Capture the cell that displays the provided text and extract its [X, Y] central coordinate. 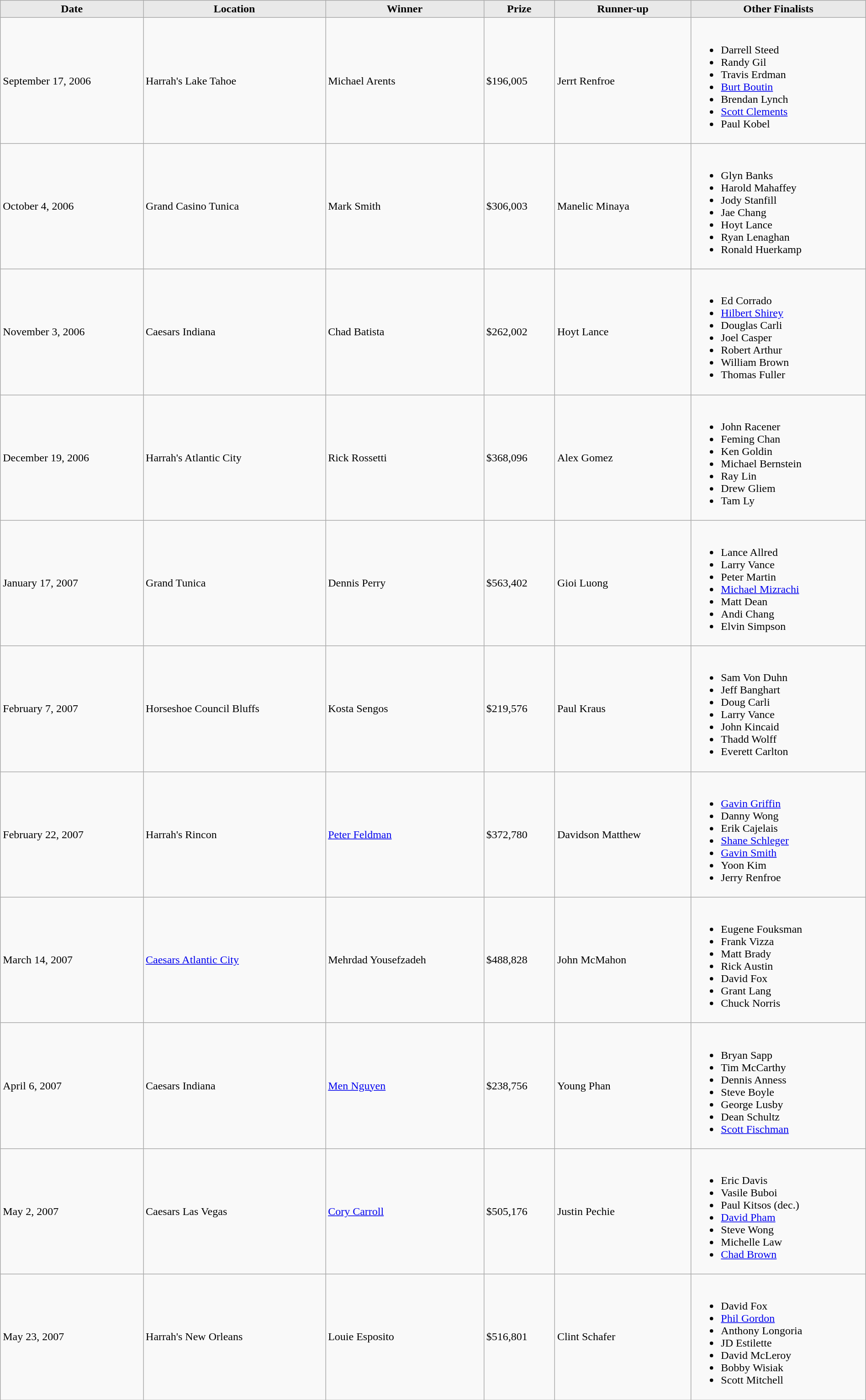
October 4, 2006 [72, 206]
Michael Arents [405, 80]
Prize [519, 9]
November 3, 2006 [72, 332]
Lance AllredLarry VancePeter MartinMichael MizrachiMatt DeanAndi ChangElvin Simpson [778, 583]
Cory Carroll [405, 1211]
Glyn BanksHarold MahaffeyJody StanfillJae ChangHoyt LanceRyan LenaghanRonald Huerkamp [778, 206]
Manelic Minaya [623, 206]
Harrah's Lake Tahoe [235, 80]
$196,005 [519, 80]
Grand Tunica [235, 583]
$238,756 [519, 1085]
Paul Kraus [623, 709]
Louie Esposito [405, 1337]
Jerrt Renfroe [623, 80]
March 14, 2007 [72, 960]
Gioi Luong [623, 583]
John RacenerFeming ChanKen GoldinMichael BernsteinRay LinDrew GliemTam Ly [778, 458]
Bryan SappTim McCarthyDennis AnnessSteve BoyleGeorge LusbyDean SchultzScott Fischman [778, 1085]
Darrell SteedRandy GilTravis ErdmanBurt BoutinBrendan LynchScott ClementsPaul Kobel [778, 80]
Eric DavisVasile BuboiPaul Kitsos (dec.)David PhamSteve WongMichelle LawChad Brown [778, 1211]
Justin Pechie [623, 1211]
$219,576 [519, 709]
Rick Rossetti [405, 458]
$563,402 [519, 583]
Other Finalists [778, 9]
Ed CorradoHilbert ShireyDouglas CarliJoel CasperRobert ArthurWilliam BrownThomas Fuller [778, 332]
$488,828 [519, 960]
Dennis Perry [405, 583]
April 6, 2007 [72, 1085]
Harrah's Atlantic City [235, 458]
Grand Casino Tunica [235, 206]
Kosta Sengos [405, 709]
Alex Gomez [623, 458]
May 23, 2007 [72, 1337]
Winner [405, 9]
Eugene FouksmanFrank VizzaMatt BradyRick AustinDavid FoxGrant LangChuck Norris [778, 960]
Hoyt Lance [623, 332]
February 22, 2007 [72, 834]
December 19, 2006 [72, 458]
David FoxPhil GordonAnthony LongoriaJD EstiletteDavid McLeroyBobby WisiakScott Mitchell [778, 1337]
Caesars Las Vegas [235, 1211]
Mehrdad Yousefzadeh [405, 960]
Date [72, 9]
Horseshoe Council Bluffs [235, 709]
Harrah's Rincon [235, 834]
Location [235, 9]
Gavin GriffinDanny WongErik CajelaisShane SchlegerGavin SmithYoon KimJerry Renfroe [778, 834]
Mark Smith [405, 206]
John McMahon [623, 960]
Peter Feldman [405, 834]
Clint Schafer [623, 1337]
May 2, 2007 [72, 1211]
September 17, 2006 [72, 80]
$505,176 [519, 1211]
$516,801 [519, 1337]
Chad Batista [405, 332]
Harrah's New Orleans [235, 1337]
Sam Von DuhnJeff BanghartDoug CarliLarry VanceJohn KincaidThadd WolffEverett Carlton [778, 709]
Runner-up [623, 9]
Caesars Atlantic City [235, 960]
$368,096 [519, 458]
Young Phan [623, 1085]
$262,002 [519, 332]
January 17, 2007 [72, 583]
$306,003 [519, 206]
$372,780 [519, 834]
Men Nguyen [405, 1085]
February 7, 2007 [72, 709]
Davidson Matthew [623, 834]
